Capture the cell that displays the provided text and extract its (x, y) central coordinate. 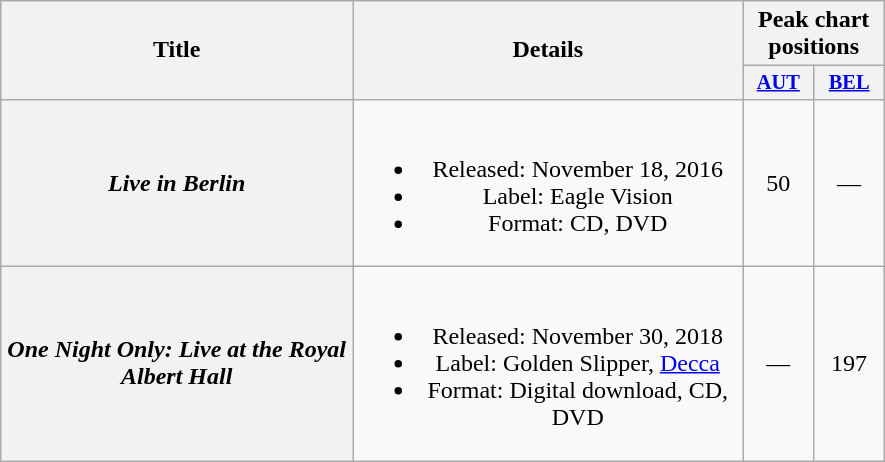
Peak chart positions (814, 34)
Released: November 18, 2016Label: Eagle VisionFormat: CD, DVD (548, 182)
Released: November 30, 2018Label: Golden Slipper, DeccaFormat: Digital download, CD, DVD (548, 364)
One Night Only: Live at the Royal Albert Hall (177, 364)
Title (177, 50)
Details (548, 50)
BEL (850, 83)
Live in Berlin (177, 182)
197 (850, 364)
50 (778, 182)
AUT (778, 83)
